Determine the [X, Y] coordinate at the center of the cell enclosing the given text.  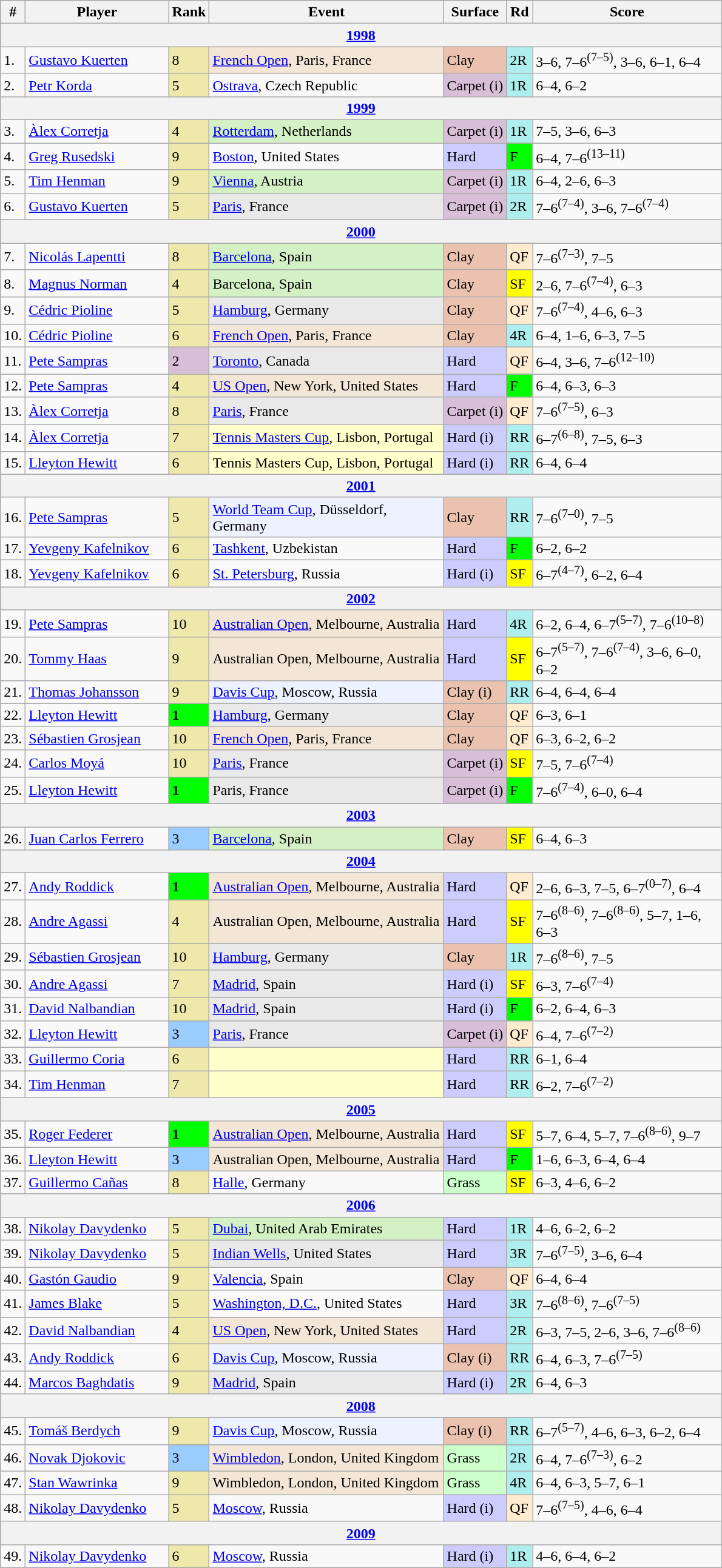
Surface [475, 12]
Valencia, Spain [326, 1279]
Juan Carlos Ferrero [97, 839]
35. [13, 1134]
Nicolás Lapentti [97, 257]
7–6(8–6), 7–6(7–5) [627, 1304]
36. [13, 1159]
7–6(7–0), 7–5 [627, 517]
Rank [189, 12]
Rotterdam, Netherlands [326, 132]
6–2, 6–2 [627, 548]
Carlos Moyá [97, 763]
2004 [361, 862]
23. [13, 738]
6–4, 1–6, 6–3, 7–5 [627, 336]
2–6, 6–3, 7–5, 6–7(0–7), 6–4 [627, 886]
33. [13, 1059]
6–2, 6–4, 6–3 [627, 1009]
7–6(7–5), 4–6, 6–4 [627, 1509]
6–4, 7–6(7–2) [627, 1034]
32. [13, 1034]
6–4, 3–6, 7–6(12–10) [627, 361]
40. [13, 1279]
34. [13, 1084]
44. [13, 1382]
7–6(8–6), 7–5 [627, 957]
6–4, 6–4, 6–4 [627, 692]
6–4, 6–2 [627, 85]
Petr Korda [97, 85]
2005 [361, 1109]
Boston, United States [326, 156]
4. [13, 156]
St. Petersburg, Russia [326, 574]
Halle, Germany [326, 1182]
Rd [519, 12]
6–3, 7–6(7–4) [627, 983]
21. [13, 692]
19. [13, 623]
Score [627, 12]
20. [13, 659]
Washington, D.C., United States [326, 1304]
48. [13, 1509]
6–7(4–7), 6–2, 6–4 [627, 574]
18. [13, 574]
8. [13, 284]
6–4, 6–3, 6–3 [627, 386]
6–2, 7–6(7–2) [627, 1084]
7–6(7–3), 7–5 [627, 257]
6–3, 7–5, 2–6, 3–6, 7–6(8–6) [627, 1330]
# [13, 12]
10. [13, 336]
39. [13, 1254]
7–6(7–4), 4–6, 6–3 [627, 310]
Tommy Haas [97, 659]
Greg Rusedski [97, 156]
37. [13, 1182]
Event [326, 12]
7–6(7–4), 6–0, 6–4 [627, 791]
7–6(7–4), 3–6, 7–6(7–4) [627, 206]
2. [13, 85]
2001 [361, 486]
13. [13, 411]
31. [13, 1009]
9. [13, 310]
42. [13, 1330]
2009 [361, 1533]
7–6(8–6), 7–6(8–6), 5–7, 1–6, 6–3 [627, 922]
Guillermo Coria [97, 1059]
24. [13, 763]
5. [13, 181]
Thomas Johansson [97, 692]
3. [13, 132]
16. [13, 517]
6–3, 6–2, 6–2 [627, 738]
Marcos Baghdatis [97, 1382]
Guillermo Cañas [97, 1182]
Vienna, Austria [326, 181]
5–7, 6–4, 5–7, 7–6(8–6), 9–7 [627, 1134]
Tashkent, Uzbekistan [326, 548]
6–4, 7–6(7–3), 6–2 [627, 1458]
28. [13, 922]
Tomáš Berdych [97, 1431]
7. [13, 257]
Gastón Gaudio [97, 1279]
2–6, 7–6(7–4), 6–3 [627, 284]
7–5, 7–6(7–4) [627, 763]
2 [189, 361]
7–6(7–5), 3–6, 6–4 [627, 1254]
Toronto, Canada [326, 361]
46. [13, 1458]
Magnus Norman [97, 284]
12. [13, 386]
7–6(7–5), 6–3 [627, 411]
Stan Wawrinka [97, 1483]
Roger Federer [97, 1134]
James Blake [97, 1304]
22. [13, 715]
6–3, 6–1 [627, 715]
Dubai, United Arab Emirates [326, 1228]
11. [13, 361]
Indian Wells, United States [326, 1254]
7–5, 3–6, 6–3 [627, 132]
6–7(5–7), 4–6, 6–3, 6–2, 6–4 [627, 1431]
6–2, 6–4, 6–7(5–7), 7–6(10–8) [627, 623]
2003 [361, 816]
43. [13, 1358]
1999 [361, 108]
6. [13, 206]
45. [13, 1431]
6–3, 4–6, 6–2 [627, 1182]
Player [97, 12]
2006 [361, 1205]
27. [13, 886]
2000 [361, 232]
World Team Cup, Düsseldorf, Germany [326, 517]
6–4, 7–6(13–11) [627, 156]
6–7(5–7), 7–6(7–4), 3–6, 6–0, 6–2 [627, 659]
47. [13, 1483]
6–7(6–8), 7–5, 6–3 [627, 438]
Ostrava, Czech Republic [326, 85]
14. [13, 438]
1–6, 6–3, 6–4, 6–4 [627, 1159]
3–6, 7–6(7–5), 3–6, 6–1, 6–4 [627, 61]
29. [13, 957]
6–4, 2–6, 6–3 [627, 181]
6–1, 6–4 [627, 1059]
1998 [361, 35]
38. [13, 1228]
1. [13, 61]
41. [13, 1304]
6–4, 6–3, 7–6(7–5) [627, 1358]
2002 [361, 598]
4–6, 6–2, 6–2 [627, 1228]
17. [13, 548]
2008 [361, 1406]
30. [13, 983]
25. [13, 791]
26. [13, 839]
Novak Djokovic [97, 1458]
49. [13, 1556]
6–4, 6–3, 5–7, 6–1 [627, 1483]
15. [13, 463]
4–6, 6–4, 6–2 [627, 1556]
